Return [x, y] of the center of cell containing provided text 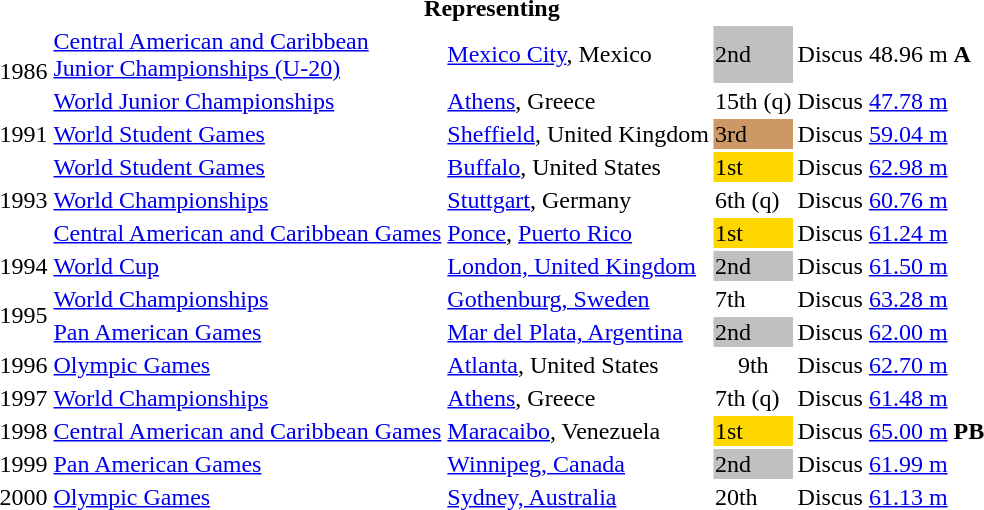
Winnipeg, Canada [578, 464]
Stuttgart, Germany [578, 200]
Mar del Plata, Argentina [578, 332]
Ponce, Puerto Rico [578, 233]
Maracaibo, Venezuela [578, 431]
London, United Kingdom [578, 266]
15th (q) [753, 101]
Mexico City, Mexico [578, 54]
World Junior Championships [248, 101]
Central American and Caribbean Junior Championships (U-20) [248, 54]
Sheffield, United Kingdom [578, 134]
7th [753, 299]
Buffalo, United States [578, 167]
Gothenburg, Sweden [578, 299]
9th [753, 365]
Atlanta, United States [578, 365]
3rd [753, 134]
Olympic Games [248, 365]
6th (q) [753, 200]
7th (q) [753, 398]
World Cup [248, 266]
